For the text-containing cell, return its midpoint in (x, y) coordinate format. 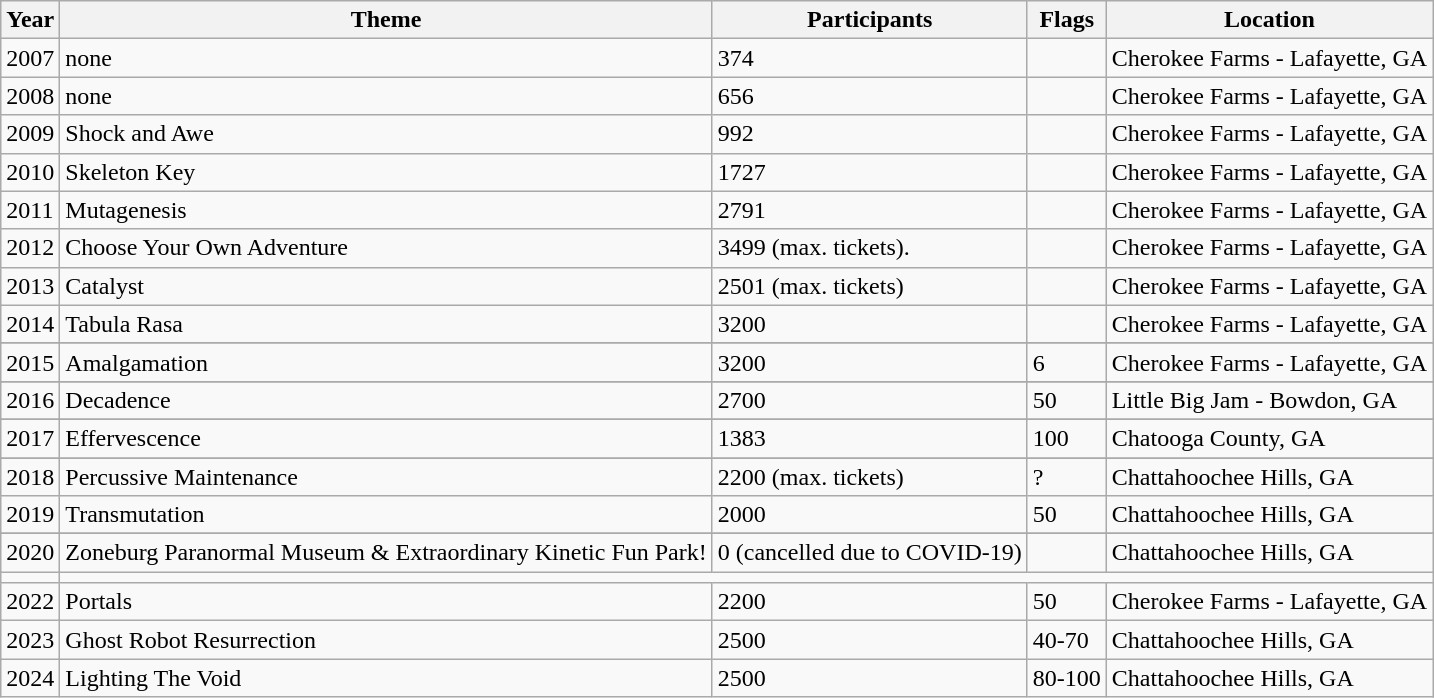
1383 (870, 438)
2791 (870, 210)
2200 (max. tickets) (870, 477)
? (1066, 477)
Chatooga County, GA (1269, 438)
6 (1066, 362)
Location (1269, 20)
Ghost Robot Resurrection (386, 640)
2012 (30, 248)
2018 (30, 477)
Lighting The Void (386, 678)
Effervescence (386, 438)
2024 (30, 678)
2017 (30, 438)
374 (870, 58)
Shock and Awe (386, 134)
2011 (30, 210)
2015 (30, 362)
Catalyst (386, 286)
2013 (30, 286)
2501 (max. tickets) (870, 286)
40-70 (1066, 640)
2020 (30, 553)
2010 (30, 172)
2700 (870, 400)
100 (1066, 438)
Year (30, 20)
Percussive Maintenance (386, 477)
0 (cancelled due to COVID-19) (870, 553)
2014 (30, 324)
Zoneburg Paranormal Museum & Extraordinary Kinetic Fun Park! (386, 553)
80-100 (1066, 678)
992 (870, 134)
Skeleton Key (386, 172)
Amalgamation (386, 362)
Participants (870, 20)
Choose Your Own Adventure (386, 248)
1727 (870, 172)
Flags (1066, 20)
2023 (30, 640)
2009 (30, 134)
3499 (max. tickets). (870, 248)
Tabula Rasa (386, 324)
2022 (30, 602)
2007 (30, 58)
2000 (870, 515)
2200 (870, 602)
656 (870, 96)
Portals (386, 602)
Theme (386, 20)
Decadence (386, 400)
2008 (30, 96)
Mutagenesis (386, 210)
Transmutation (386, 515)
2019 (30, 515)
Little Big Jam - Bowdon, GA (1269, 400)
2016 (30, 400)
